From the cell containing the given text, extract its center point as (x, y) coordinate. 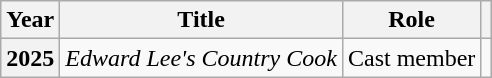
Edward Lee's Country Cook (202, 58)
Cast member (411, 58)
Year (30, 20)
Role (411, 20)
2025 (30, 58)
Title (202, 20)
